Capture the cell that displays the provided text and extract its [x, y] central coordinate. 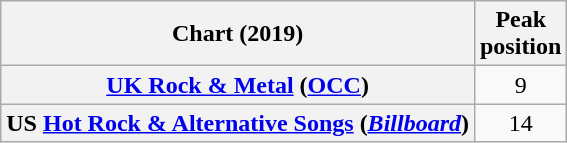
14 [520, 123]
Peakposition [520, 34]
Chart (2019) [238, 34]
UK Rock & Metal (OCC) [238, 85]
US Hot Rock & Alternative Songs (Billboard) [238, 123]
9 [520, 85]
